Extract the (x, y) coordinate from the center of the cell holding the provided text.  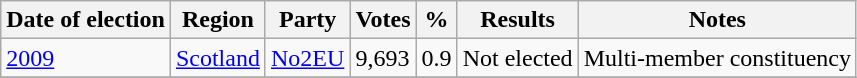
Notes (717, 20)
Votes (383, 20)
Results (518, 20)
Date of election (86, 20)
Scotland (218, 58)
0.9 (436, 58)
Multi-member constituency (717, 58)
2009 (86, 58)
Not elected (518, 58)
9,693 (383, 58)
% (436, 20)
Party (307, 20)
No2EU (307, 58)
Region (218, 20)
